Locate the cell with the specified text and output its [X, Y] center coordinate. 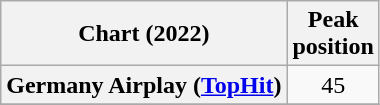
Germany Airplay (TopHit) [144, 85]
Peakposition [333, 34]
45 [333, 85]
Chart (2022) [144, 34]
